Find where the given text appears and provide that cell's center as [x, y] coordinate. 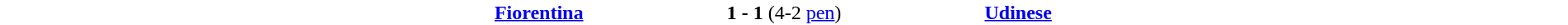
Fiorentina [293, 12]
1 - 1 (4-2 pen) [784, 12]
Udinese [1275, 12]
